Return the [X, Y] coordinate for the center point of the cell that contains the specified text.  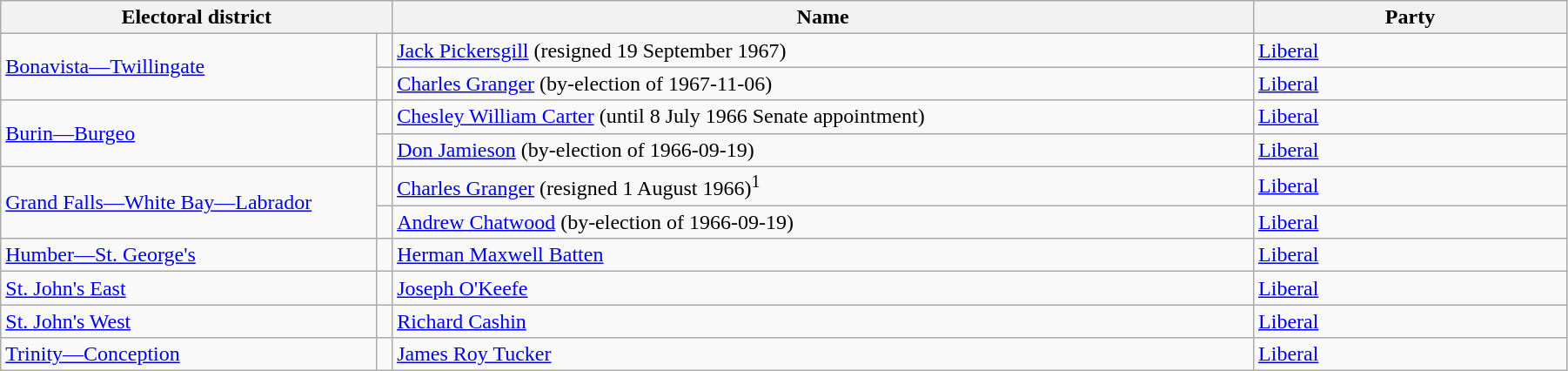
Party [1411, 17]
Richard Cashin [823, 321]
Name [823, 17]
Jack Pickersgill (resigned 19 September 1967) [823, 51]
St. John's West [189, 321]
Bonavista—Twillingate [189, 67]
Herman Maxwell Batten [823, 255]
Andrew Chatwood (by-election of 1966-09-19) [823, 222]
Grand Falls—White Bay—Labrador [189, 202]
St. John's East [189, 288]
Don Jamieson (by-election of 1966-09-19) [823, 150]
James Roy Tucker [823, 354]
Charles Granger (by-election of 1967-11-06) [823, 84]
Humber—St. George's [189, 255]
Charles Granger (resigned 1 August 1966)1 [823, 186]
Trinity—Conception [189, 354]
Electoral district [197, 17]
Joseph O'Keefe [823, 288]
Burin—Burgeo [189, 133]
Chesley William Carter (until 8 July 1966 Senate appointment) [823, 117]
